Search for the cell housing the specified text and yield its (X, Y) center coordinate. 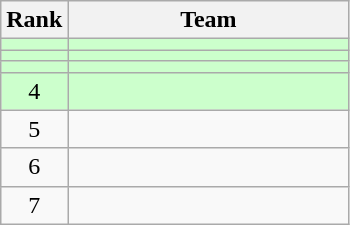
Rank (34, 20)
7 (34, 205)
5 (34, 129)
6 (34, 167)
4 (34, 91)
Team (208, 20)
